Extract the [X, Y] coordinate from the center of the cell holding the provided text.  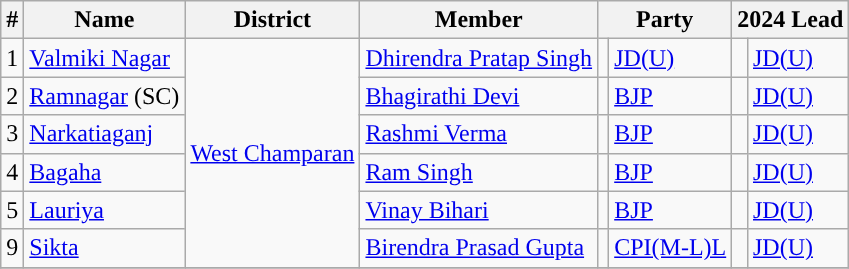
Sikta [104, 248]
Name [104, 20]
3 [12, 134]
Member [479, 20]
Bagaha [104, 172]
Birendra Prasad Gupta [479, 248]
Dhirendra Pratap Singh [479, 58]
CPI(M-L)L [670, 248]
Party [665, 20]
District [272, 20]
West Champaran [272, 153]
# [12, 20]
9 [12, 248]
1 [12, 58]
4 [12, 172]
Rashmi Verma [479, 134]
2024 Lead [790, 20]
Bhagirathi Devi [479, 96]
Ramnagar (SC) [104, 96]
2 [12, 96]
Vinay Bihari [479, 210]
5 [12, 210]
Ram Singh [479, 172]
Narkatiaganj [104, 134]
Valmiki Nagar [104, 58]
Lauriya [104, 210]
